Detect which cell encompasses the target text, then output its [X, Y] center coordinate. 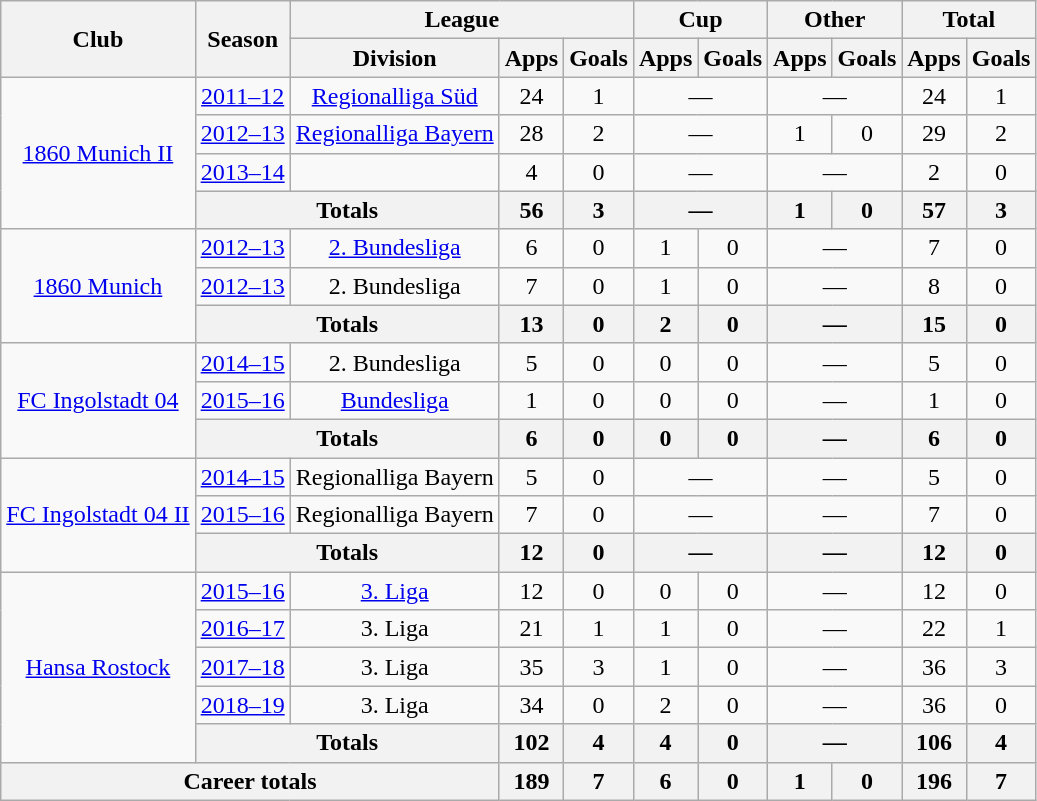
Total [969, 20]
Division [394, 58]
2011–12 [242, 96]
Other [835, 20]
Cup [700, 20]
28 [531, 134]
57 [934, 210]
Career totals [250, 781]
Hansa Rostock [98, 667]
196 [934, 781]
29 [934, 134]
Bundesliga [394, 400]
FC Ingolstadt 04 II [98, 515]
2018–19 [242, 705]
FC Ingolstadt 04 [98, 400]
15 [934, 324]
2017–18 [242, 667]
2016–17 [242, 629]
189 [531, 781]
106 [934, 743]
Club [98, 39]
102 [531, 743]
22 [934, 629]
Regionalliga Süd [394, 96]
21 [531, 629]
1860 Munich [98, 286]
8 [934, 286]
2013–14 [242, 172]
1860 Munich II [98, 153]
34 [531, 705]
Season [242, 39]
League [462, 20]
13 [531, 324]
56 [531, 210]
35 [531, 667]
